Return the [x, y] coordinate for the center point of the cell that contains the specified text.  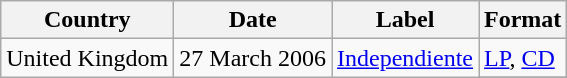
United Kingdom [88, 58]
Independiente [406, 58]
LP, CD [523, 58]
Date [253, 20]
Label [406, 20]
Format [523, 20]
Country [88, 20]
27 March 2006 [253, 58]
